Extract the (x, y) coordinate from the center of the cell holding the provided text.  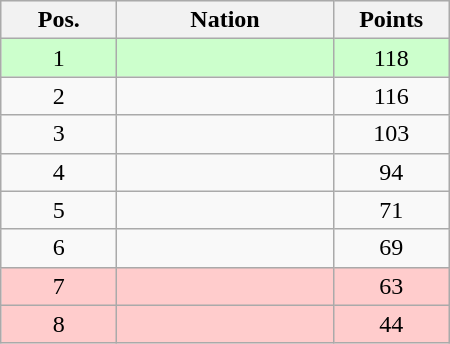
3 (59, 134)
4 (59, 172)
69 (391, 248)
44 (391, 324)
2 (59, 96)
116 (391, 96)
Nation (225, 20)
7 (59, 286)
71 (391, 210)
118 (391, 58)
63 (391, 286)
Pos. (59, 20)
1 (59, 58)
Points (391, 20)
5 (59, 210)
6 (59, 248)
8 (59, 324)
103 (391, 134)
94 (391, 172)
